Provide the [x, y] coordinate of the cell's center where the given text is located.  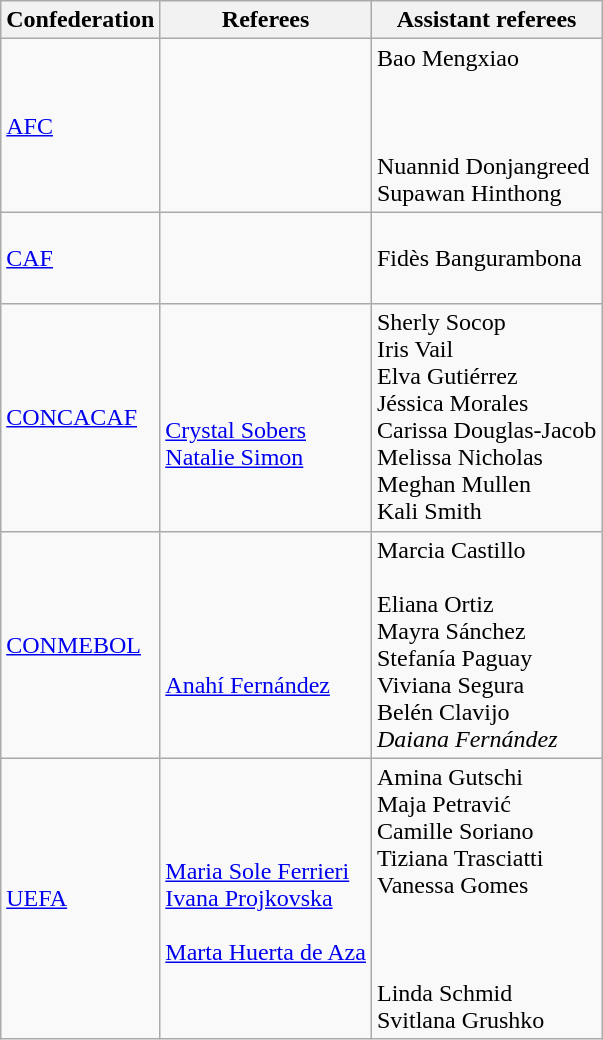
Referees [266, 20]
Marcia Castillo Eliana Ortiz Mayra Sánchez Stefanía Paguay Viviana Segura Belén Clavijo Daiana Fernández [486, 644]
UEFA [80, 898]
CONMEBOL [80, 644]
CONCACAF [80, 418]
Assistant referees [486, 20]
Amina Gutschi Maja Petravić Camille Soriano Tiziana Trasciatti Vanessa Gomes Linda Schmid Svitlana Grushko [486, 898]
AFC [80, 126]
CAF [80, 258]
Sherly Socop Iris Vail Elva Gutiérrez Jéssica Morales Carissa Douglas-Jacob Melissa Nicholas Meghan Mullen Kali Smith [486, 418]
Fidès Bangurambona [486, 258]
Bao Mengxiao Nuannid Donjangreed Supawan Hinthong [486, 126]
Anahí Fernández [266, 644]
Crystal Sobers Natalie Simon [266, 418]
Maria Sole Ferrieri Ivana Projkovska Marta Huerta de Aza [266, 898]
Confederation [80, 20]
